For the text-containing cell, return its midpoint in [x, y] coordinate format. 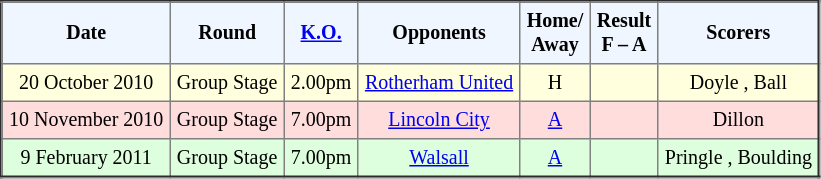
Doyle , Ball [738, 83]
Dillon [738, 120]
Home/Away [555, 33]
9 February 2011 [86, 158]
ResultF – A [624, 33]
H [555, 83]
10 November 2010 [86, 120]
Walsall [439, 158]
Opponents [439, 33]
Scorers [738, 33]
Lincoln City [439, 120]
Pringle , Boulding [738, 158]
2.00pm [321, 83]
Round [227, 33]
Date [86, 33]
20 October 2010 [86, 83]
Rotherham United [439, 83]
K.O. [321, 33]
